Detect which cell encompasses the target text, then output its (x, y) center coordinate. 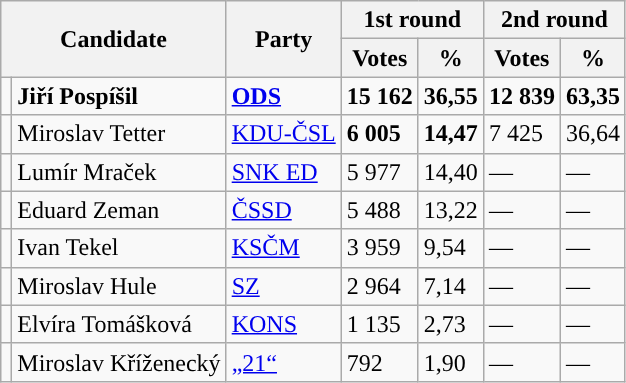
ČSSD (284, 210)
63,35 (592, 96)
2nd round (554, 20)
Jiří Pospíšil (119, 96)
15 162 (380, 96)
6 005 (380, 134)
7,14 (450, 286)
14,40 (450, 172)
14,47 (450, 134)
SZ (284, 286)
KSČM (284, 248)
SNK ED (284, 172)
2,73 (450, 324)
KONS (284, 324)
7 425 (522, 134)
Miroslav Kříženecký (119, 362)
ODS (284, 96)
3 959 (380, 248)
36,55 (450, 96)
Miroslav Hule (119, 286)
1st round (412, 20)
Elvíra Tomášková (119, 324)
5 977 (380, 172)
Lumír Mraček (119, 172)
Candidate (114, 39)
Miroslav Tetter (119, 134)
13,22 (450, 210)
1,90 (450, 362)
36,64 (592, 134)
Party (284, 39)
12 839 (522, 96)
Ivan Tekel (119, 248)
9,54 (450, 248)
792 (380, 362)
1 135 (380, 324)
5 488 (380, 210)
2 964 (380, 286)
Eduard Zeman (119, 210)
„21“ (284, 362)
KDU-ČSL (284, 134)
